Locate the cell with the specified text and output its [X, Y] center coordinate. 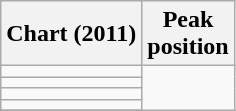
Chart (2011) [72, 34]
Peak position [188, 34]
